Pinpoint the cell where the given text exists, returning its (x, y) midpoint coordinate. 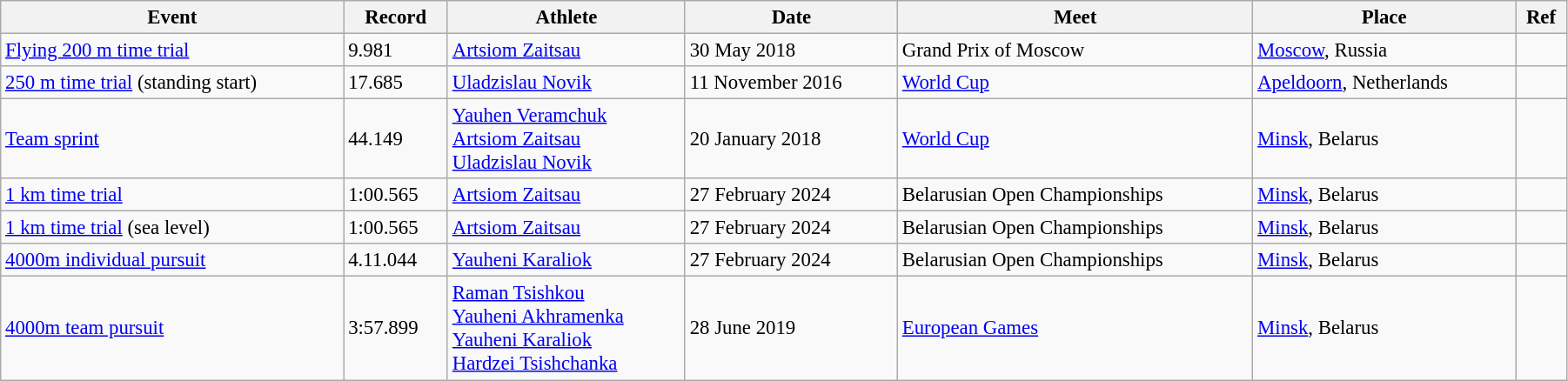
Record (396, 17)
Moscow, Russia (1384, 50)
3:57.899 (396, 329)
Ref (1542, 17)
44.149 (396, 139)
Uladzislau Novik (566, 83)
28 June 2019 (791, 329)
Raman TsishkouYauheni AkhramenkaYauheni KaraliokHardzei Tsishchanka (566, 329)
European Games (1075, 329)
Flying 200 m time trial (172, 50)
1 km time trial (172, 195)
4.11.044 (396, 260)
Team sprint (172, 139)
Yauheni Karaliok (566, 260)
Apeldoorn, Netherlands (1384, 83)
Grand Prix of Moscow (1075, 50)
Place (1384, 17)
30 May 2018 (791, 50)
20 January 2018 (791, 139)
9.981 (396, 50)
Date (791, 17)
11 November 2016 (791, 83)
4000m individual pursuit (172, 260)
250 m time trial (standing start) (172, 83)
17.685 (396, 83)
Athlete (566, 17)
Event (172, 17)
4000m team pursuit (172, 329)
Yauhen VeramchukArtsiom ZaitsauUladzislau Novik (566, 139)
Meet (1075, 17)
1 km time trial (sea level) (172, 228)
